Scan for the cell matching the given text and deliver its (X, Y) coordinate at center. 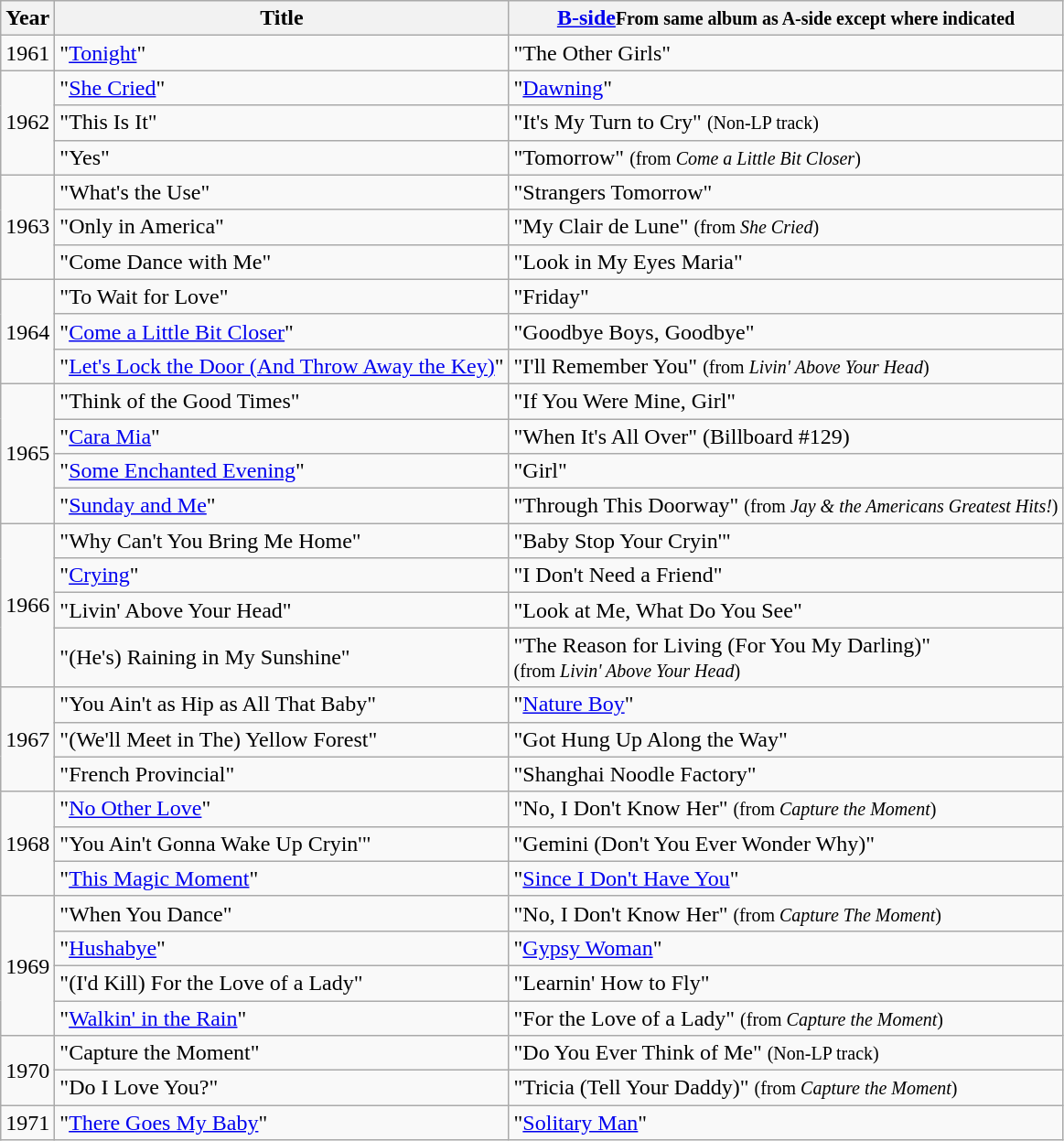
"I Don't Need a Friend" (786, 576)
"French Provincial" (282, 774)
"Since I Don't Have You" (786, 878)
"Tomorrow" (from Come a Little Bit Closer) (786, 157)
"Only in America" (282, 227)
"When You Dance" (282, 913)
"Shanghai Noodle Factory" (786, 774)
"Do I Love You?" (282, 1088)
"Friday" (786, 296)
"Yes" (282, 157)
"(We'll Meet in The) Yellow Forest" (282, 739)
"Gemini (Don't You Ever Wonder Why)" (786, 844)
1971 (27, 1123)
1964 (27, 331)
"Look at Me, What Do You See" (786, 610)
1967 (27, 739)
1970 (27, 1071)
"Livin' Above Your Head" (282, 610)
1968 (27, 844)
"Think of the Good Times" (282, 401)
"Tricia (Tell Your Daddy)" (from Capture the Moment) (786, 1088)
"I'll Remember You" (from Livin' Above Your Head) (786, 366)
"When It's All Over" (Billboard #129) (786, 436)
"Baby Stop Your Cryin'" (786, 541)
"Walkin' in the Rain" (282, 1018)
1965 (27, 453)
"You Ain't as Hip as All That Baby" (282, 705)
"Cara Mia" (282, 436)
"Why Can't You Bring Me Home" (282, 541)
1961 (27, 53)
"Do You Ever Think of Me" (Non-LP track) (786, 1053)
"Some Enchanted Evening" (282, 471)
Title (282, 18)
"The Other Girls" (786, 53)
"Dawning" (786, 88)
"This Magic Moment" (282, 878)
"Goodbye Boys, Goodbye" (786, 331)
"It's My Turn to Cry" (Non-LP track) (786, 123)
"Sunday and Me" (282, 506)
"For the Love of a Lady" (from Capture the Moment) (786, 1018)
"Come Dance with Me" (282, 262)
1963 (27, 227)
1969 (27, 965)
"Strangers Tomorrow" (786, 192)
"My Clair de Lune" (from She Cried) (786, 227)
"Crying" (282, 576)
"Solitary Man" (786, 1123)
"To Wait for Love" (282, 296)
"You Ain't Gonna Wake Up Cryin'" (282, 844)
"No, I Don't Know Her" (from Capture The Moment) (786, 913)
"Capture the Moment" (282, 1053)
"Through This Doorway" (from Jay & the Americans Greatest Hits!) (786, 506)
"Tonight" (282, 53)
Year (27, 18)
"Got Hung Up Along the Way" (786, 739)
B-sideFrom same album as A-side except where indicated (786, 18)
"If You Were Mine, Girl" (786, 401)
"No Other Love" (282, 809)
"This Is It" (282, 123)
"(He's) Raining in My Sunshine" (282, 657)
"Look in My Eyes Maria" (786, 262)
1966 (27, 606)
"There Goes My Baby" (282, 1123)
"No, I Don't Know Her" (from Capture the Moment) (786, 809)
"She Cried" (282, 88)
1962 (27, 123)
"Nature Boy" (786, 705)
"Come a Little Bit Closer" (282, 331)
"What's the Use" (282, 192)
"Let's Lock the Door (And Throw Away the Key)" (282, 366)
"Hushabye" (282, 948)
"Learnin' How to Fly" (786, 983)
"The Reason for Living (For You My Darling)"(from Livin' Above Your Head) (786, 657)
"Gypsy Woman" (786, 948)
"(I'd Kill) For the Love of a Lady" (282, 983)
"Girl" (786, 471)
